Provide the (X, Y) coordinate of the cell's center where the given text is located.  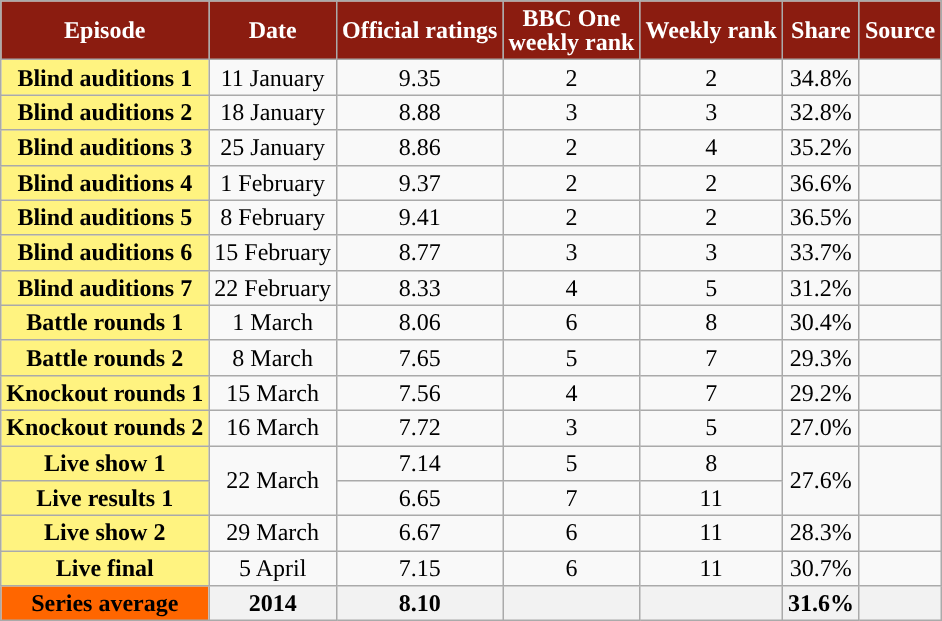
9.35 (419, 78)
7.65 (419, 358)
Episode (105, 30)
Official ratings (419, 30)
5 April (273, 568)
7.15 (419, 568)
Date (273, 30)
30.7% (820, 568)
Blind auditions 4 (105, 182)
Blind auditions 1 (105, 78)
Knockout rounds 2 (105, 428)
6.67 (419, 534)
Battle rounds 2 (105, 358)
8 March (273, 358)
Blind auditions 5 (105, 218)
15 February (273, 252)
Live final (105, 568)
29 March (273, 534)
Blind auditions 3 (105, 148)
15 March (273, 392)
8 February (273, 218)
Blind auditions 2 (105, 112)
28.3% (820, 534)
22 February (273, 288)
Live show 1 (105, 464)
8.06 (419, 322)
Blind auditions 6 (105, 252)
8.77 (419, 252)
Blind auditions 7 (105, 288)
7.72 (419, 428)
32.8% (820, 112)
Knockout rounds 1 (105, 392)
31.2% (820, 288)
8.86 (419, 148)
11 January (273, 78)
8.33 (419, 288)
36.6% (820, 182)
18 January (273, 112)
1 March (273, 322)
34.8% (820, 78)
8.88 (419, 112)
BBC Oneweekly rank (572, 30)
Series average (105, 604)
31.6% (820, 604)
33.7% (820, 252)
30.4% (820, 322)
9.37 (419, 182)
1 February (273, 182)
29.2% (820, 392)
27.0% (820, 428)
16 March (273, 428)
7.14 (419, 464)
Live results 1 (105, 498)
27.6% (820, 481)
Battle rounds 1 (105, 322)
8.10 (419, 604)
25 January (273, 148)
7.56 (419, 392)
Source (900, 30)
29.3% (820, 358)
35.2% (820, 148)
2014 (273, 604)
Live show 2 (105, 534)
22 March (273, 481)
6.65 (419, 498)
Weekly rank (711, 30)
9.41 (419, 218)
Share (820, 30)
36.5% (820, 218)
